Capture the cell that displays the provided text and extract its (X, Y) central coordinate. 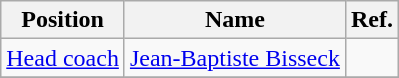
Name (234, 20)
Jean-Baptiste Bisseck (234, 58)
Head coach (63, 58)
Ref. (372, 20)
Position (63, 20)
